Pinpoint the cell where the given text exists, returning its (X, Y) midpoint coordinate. 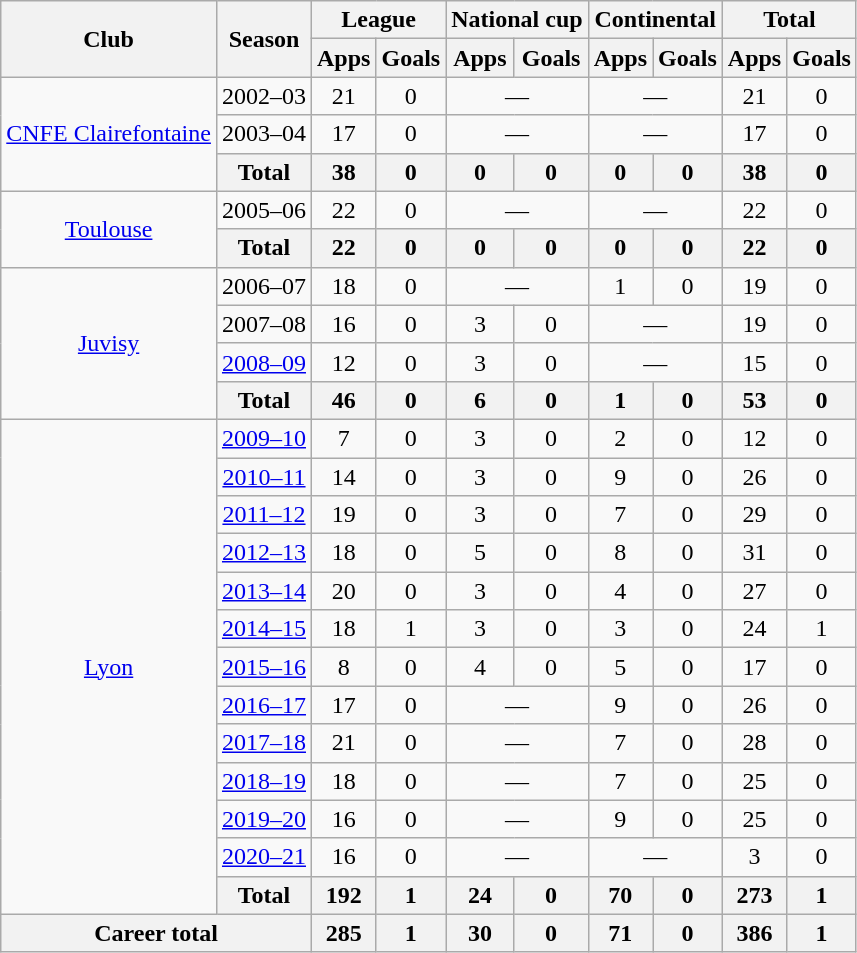
6 (480, 400)
71 (620, 933)
Toulouse (109, 229)
70 (620, 895)
285 (344, 933)
14 (344, 477)
2015–16 (264, 667)
2013–14 (264, 591)
2009–10 (264, 438)
2008–09 (264, 362)
31 (754, 553)
53 (754, 400)
386 (754, 933)
League (379, 20)
2018–19 (264, 781)
2007–08 (264, 324)
2014–15 (264, 629)
2017–18 (264, 743)
Club (109, 39)
Juvisy (109, 343)
2016–17 (264, 705)
15 (754, 362)
2003–04 (264, 134)
28 (754, 743)
CNFE Clairefontaine (109, 134)
27 (754, 591)
2005–06 (264, 210)
2012–13 (264, 553)
2 (620, 438)
Lyon (109, 666)
192 (344, 895)
2006–07 (264, 286)
2010–11 (264, 477)
Continental (655, 20)
2019–20 (264, 819)
2020–21 (264, 857)
2011–12 (264, 515)
30 (480, 933)
National cup (517, 20)
Career total (156, 933)
2002–03 (264, 96)
Season (264, 39)
20 (344, 591)
273 (754, 895)
46 (344, 400)
29 (754, 515)
